Output the (X, Y) coordinate of the center of the cell containing the given text.  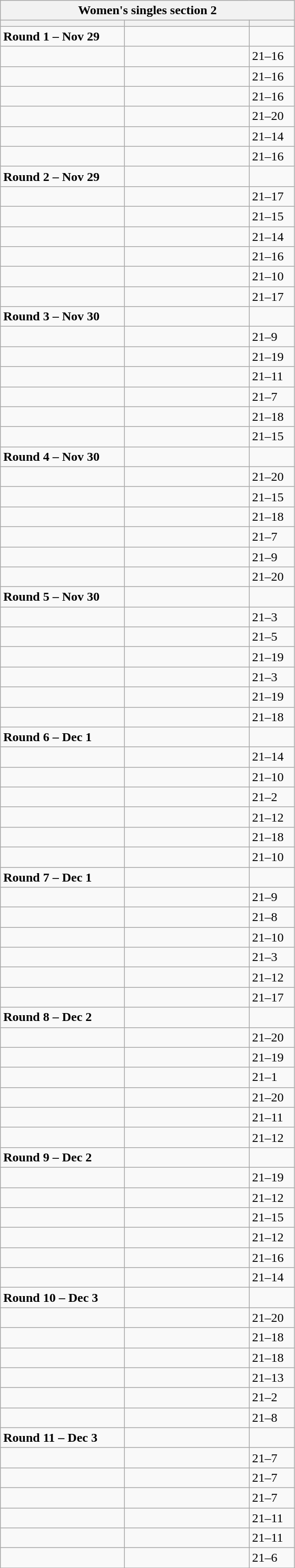
Round 8 – Dec 2 (63, 1017)
Women's singles section 2 (147, 11)
21–6 (272, 1558)
Round 7 – Dec 1 (63, 877)
Round 10 – Dec 3 (63, 1298)
Round 3 – Nov 30 (63, 317)
21–13 (272, 1378)
21–5 (272, 637)
Round 11 – Dec 3 (63, 1438)
Round 5 – Nov 30 (63, 597)
Round 9 – Dec 2 (63, 1157)
Round 2 – Nov 29 (63, 176)
Round 1 – Nov 29 (63, 36)
Round 6 – Dec 1 (63, 737)
Round 4 – Nov 30 (63, 457)
21–1 (272, 1077)
